Search for the cell housing the specified text and yield its (x, y) center coordinate. 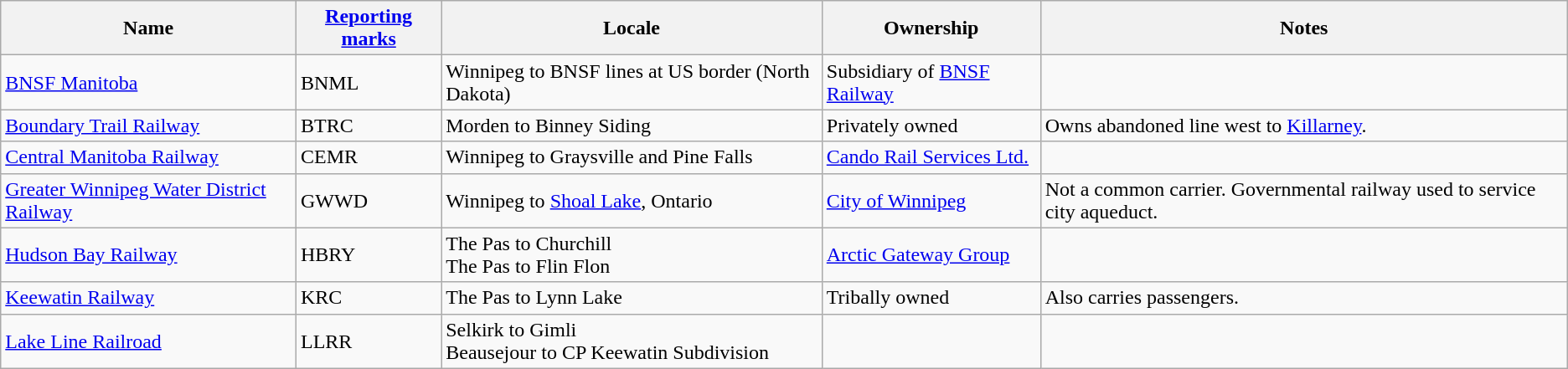
Central Manitoba Railway (149, 157)
Subsidiary of BNSF Railway (931, 82)
Notes (1303, 28)
BNML (369, 82)
Cando Rail Services Ltd. (931, 157)
Winnipeg to Shoal Lake, Ontario (632, 201)
Arctic Gateway Group (931, 254)
Winnipeg to Graysville and Pine Falls (632, 157)
KRC (369, 298)
LLRR (369, 341)
Tribally owned (931, 298)
Owns abandoned line west to Killarney. (1303, 126)
Keewatin Railway (149, 298)
Name (149, 28)
HBRY (369, 254)
Selkirk to GimliBeausejour to CP Keewatin Subdivision (632, 341)
CEMR (369, 157)
Also carries passengers. (1303, 298)
Hudson Bay Railway (149, 254)
The Pas to Lynn Lake (632, 298)
GWWD (369, 201)
Morden to Binney Siding (632, 126)
BNSF Manitoba (149, 82)
City of Winnipeg (931, 201)
Not a common carrier. Governmental railway used to service city aqueduct. (1303, 201)
Privately owned (931, 126)
Boundary Trail Railway (149, 126)
Locale (632, 28)
Ownership (931, 28)
Reporting marks (369, 28)
Winnipeg to BNSF lines at US border (North Dakota) (632, 82)
BTRC (369, 126)
Greater Winnipeg Water District Railway (149, 201)
Lake Line Railroad (149, 341)
The Pas to ChurchillThe Pas to Flin Flon (632, 254)
